Capture the cell that displays the provided text and extract its [X, Y] central coordinate. 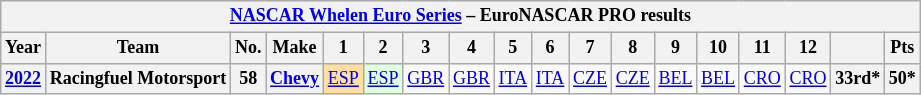
Pts [902, 48]
7 [590, 48]
Team [138, 48]
5 [512, 48]
4 [472, 48]
50* [902, 78]
58 [248, 78]
3 [426, 48]
NASCAR Whelen Euro Series – EuroNASCAR PRO results [460, 16]
1 [343, 48]
8 [632, 48]
Year [24, 48]
12 [808, 48]
Chevy [295, 78]
2 [383, 48]
Make [295, 48]
10 [718, 48]
6 [550, 48]
Racingfuel Motorsport [138, 78]
No. [248, 48]
9 [676, 48]
2022 [24, 78]
33rd* [858, 78]
11 [762, 48]
